Search for the cell housing the specified text and yield its [X, Y] center coordinate. 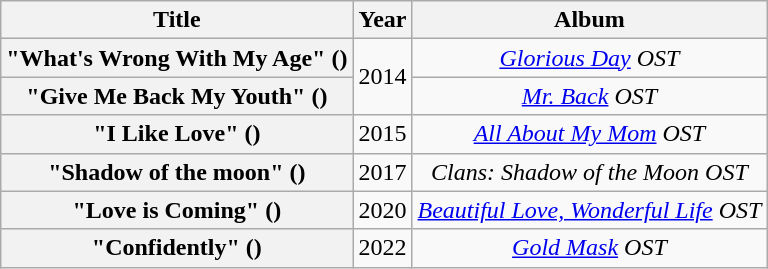
"Confidently" () [177, 248]
"I Like Love" () [177, 134]
Year [382, 20]
Album [590, 20]
"Give Me Back My Youth" () [177, 96]
2014 [382, 77]
Glorious Day OST [590, 58]
Title [177, 20]
2015 [382, 134]
2022 [382, 248]
2017 [382, 172]
Mr. Back OST [590, 96]
2020 [382, 210]
"Shadow of the moon" () [177, 172]
"What's Wrong With My Age" () [177, 58]
Clans: Shadow of the Moon OST [590, 172]
"Love is Coming" () [177, 210]
Gold Mask OST [590, 248]
All About My Mom OST [590, 134]
Beautiful Love, Wonderful Life OST [590, 210]
